Provide the [x, y] coordinate of the cell's center where the given text is located.  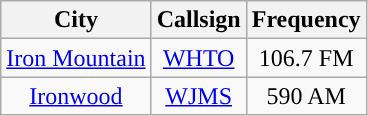
WJMS [198, 96]
Callsign [198, 20]
590 AM [306, 96]
Frequency [306, 20]
WHTO [198, 58]
106.7 FM [306, 58]
City [76, 20]
Iron Mountain [76, 58]
Ironwood [76, 96]
